Find where the given text appears and provide that cell's center as (x, y) coordinate. 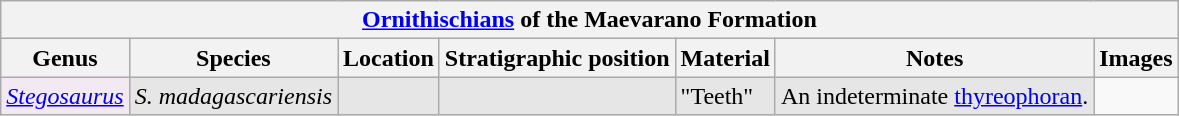
Stegosaurus (65, 96)
Genus (65, 58)
"Teeth" (725, 96)
S. madagascariensis (233, 96)
Material (725, 58)
Species (233, 58)
Images (1136, 58)
Stratigraphic position (557, 58)
An indeterminate thyreophoran. (934, 96)
Ornithischians of the Maevarano Formation (590, 20)
Location (389, 58)
Notes (934, 58)
